Determine the [x, y] coordinate at the center of the cell enclosing the given text.  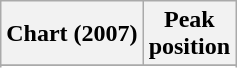
Peakposition [189, 34]
Chart (2007) [72, 34]
